Detect which cell encompasses the target text, then output its [x, y] center coordinate. 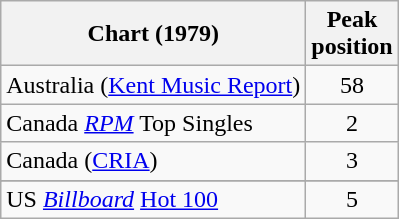
Peakposition [352, 34]
Australia (Kent Music Report) [154, 85]
3 [352, 161]
5 [352, 199]
Canada RPM Top Singles [154, 123]
Chart (1979) [154, 34]
58 [352, 85]
2 [352, 123]
US Billboard Hot 100 [154, 199]
Canada (CRIA) [154, 161]
